Return [X, Y] of the center of cell containing provided text 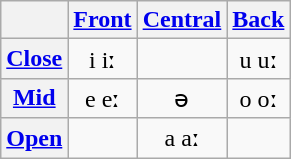
u uː [258, 59]
e eː [102, 98]
Central [182, 20]
Back [258, 20]
Close [34, 59]
Front [102, 20]
Open [34, 138]
ə [182, 98]
a aː [182, 138]
i iː [102, 59]
o oː [258, 98]
Mid [34, 98]
